Capture the cell that displays the provided text and extract its (X, Y) central coordinate. 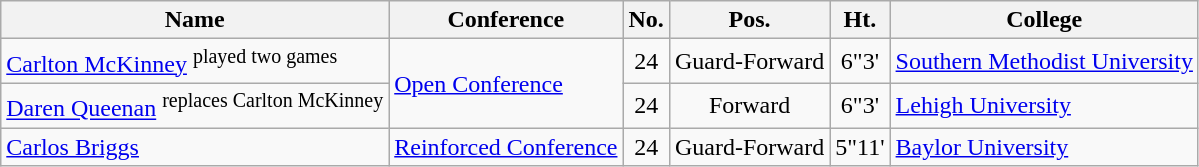
Forward (749, 106)
Name (195, 20)
Daren Queenan replaces Carlton McKinney (195, 106)
Open Conference (506, 84)
Carlton McKinney played two games (195, 62)
No. (646, 20)
Lehigh University (1044, 106)
5"11' (860, 147)
Carlos Briggs (195, 147)
Pos. (749, 20)
College (1044, 20)
Baylor University (1044, 147)
Southern Methodist University (1044, 62)
Ht. (860, 20)
Conference (506, 20)
Reinforced Conference (506, 147)
